Search for the cell housing the specified text and yield its [X, Y] center coordinate. 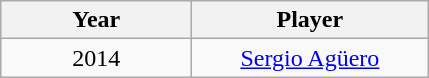
Year [96, 20]
2014 [96, 58]
Player [310, 20]
Sergio Agüero [310, 58]
